Detect which cell encompasses the target text, then output its [x, y] center coordinate. 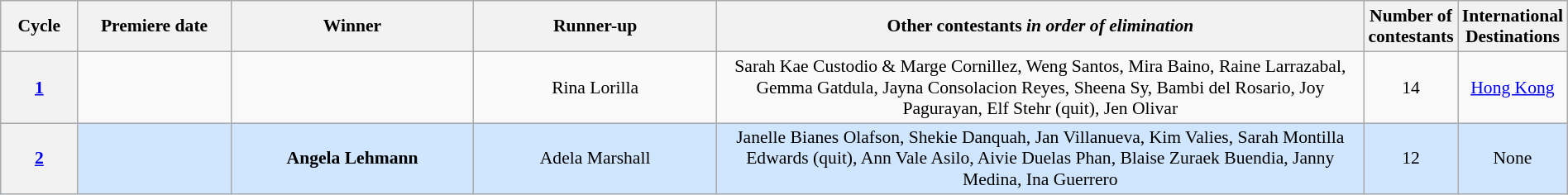
2 [40, 159]
Angela Lehmann [352, 159]
Winner [352, 26]
1 [40, 88]
Other contestants in order of elimination [1040, 26]
Rina Lorilla [595, 88]
Cycle [40, 26]
International Destinations [1513, 26]
Number of contestants [1411, 26]
12 [1411, 159]
Premiere date [154, 26]
14 [1411, 88]
None [1513, 159]
Runner-up [595, 26]
Adela Marshall [595, 159]
Hong Kong [1513, 88]
